Return [x, y] of the center of cell containing provided text 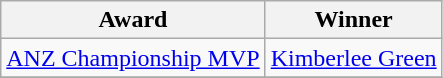
Award [133, 20]
ANZ Championship MVP [133, 58]
Kimberlee Green [354, 58]
Winner [354, 20]
